Output the [X, Y] coordinate of the center of the cell containing the given text.  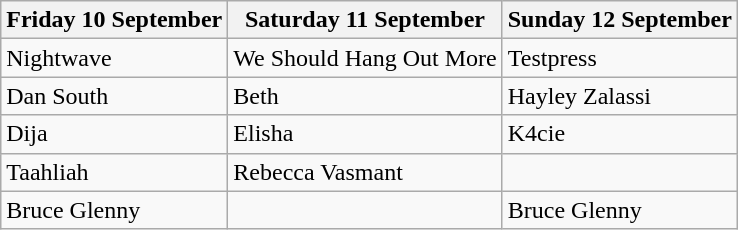
Friday 10 September [114, 20]
Dija [114, 134]
Elisha [365, 134]
Taahliah [114, 172]
K4cie [620, 134]
Sunday 12 September [620, 20]
Testpress [620, 58]
Nightwave [114, 58]
Saturday 11 September [365, 20]
Rebecca Vasmant [365, 172]
Hayley Zalassi [620, 96]
Beth [365, 96]
Dan South [114, 96]
We Should Hang Out More [365, 58]
